Return the [x, y] coordinate for the center point of the cell that contains the specified text.  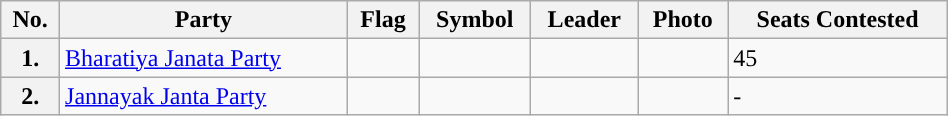
Party [204, 20]
45 [838, 58]
Symbol [475, 20]
Photo [683, 20]
Flag [382, 20]
2. [30, 96]
1. [30, 58]
Seats Contested [838, 20]
No. [30, 20]
Jannayak Janta Party [204, 96]
Bharatiya Janata Party [204, 58]
Leader [584, 20]
- [838, 96]
